Find where the given text appears and provide that cell's center as [X, Y] coordinate. 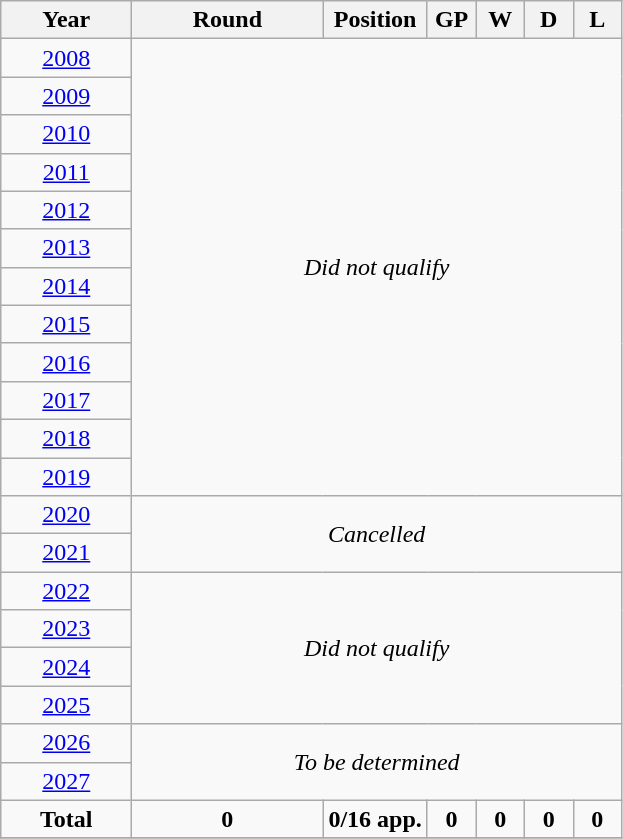
2010 [66, 134]
D [548, 20]
2020 [66, 515]
Year [66, 20]
2015 [66, 324]
2016 [66, 362]
L [598, 20]
Total [66, 819]
2026 [66, 743]
Cancelled [377, 534]
2024 [66, 667]
GP [452, 20]
2021 [66, 553]
To be determined [377, 762]
2027 [66, 781]
W [500, 20]
0/16 app. [375, 819]
Round [228, 20]
2009 [66, 96]
2022 [66, 591]
2012 [66, 210]
2018 [66, 438]
2011 [66, 172]
2008 [66, 58]
2025 [66, 705]
2017 [66, 400]
2023 [66, 629]
2019 [66, 477]
Position [375, 20]
2013 [66, 248]
2014 [66, 286]
